Extract the [x, y] coordinate from the center of the cell holding the provided text.  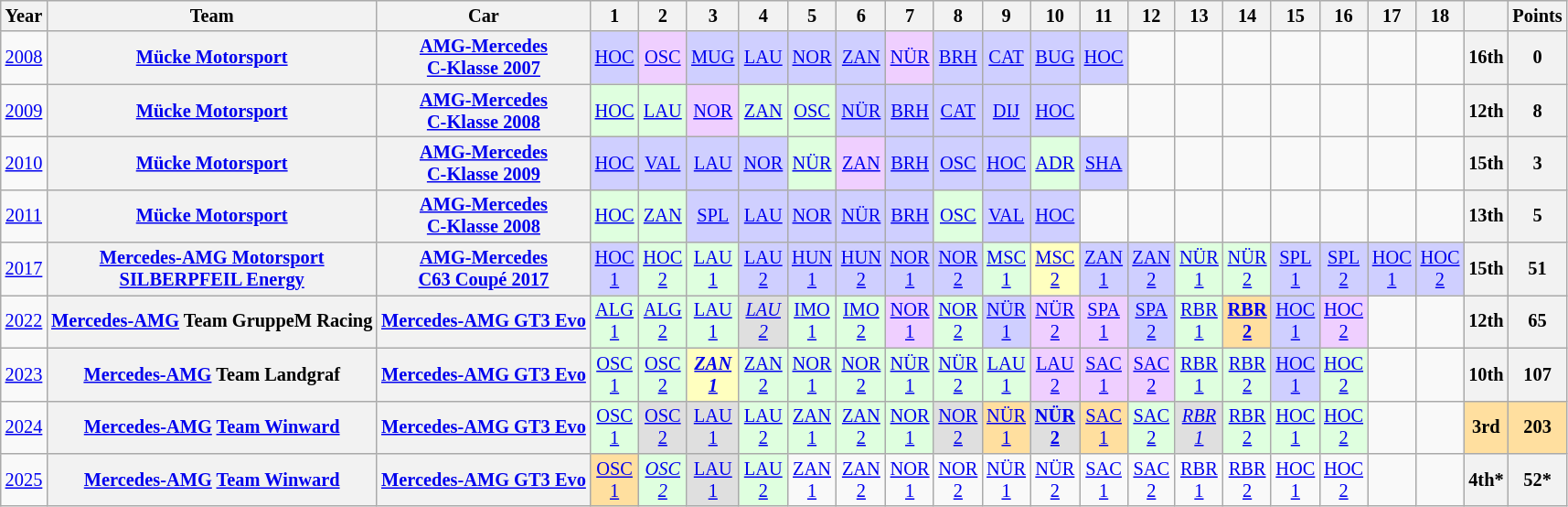
18 [1441, 16]
2017 [24, 269]
2024 [24, 427]
13th [1486, 216]
SHA [1104, 163]
9 [1006, 16]
3rd [1486, 427]
Mercedes-AMG Team Landgraf [212, 374]
Car [484, 16]
4 [763, 16]
2023 [24, 374]
10 [1055, 16]
SPA1 [1104, 321]
ALG2 [662, 321]
Mercedes-AMG MotorsportSILBERPFEIL Energy [212, 269]
Mercedes-AMG Team GruppeM Racing [212, 321]
2011 [24, 216]
2025 [24, 480]
2008 [24, 58]
203 [1538, 427]
IMO2 [861, 321]
11 [1104, 16]
MSC1 [1006, 269]
AMG-MercedesC63 Coupé 2017 [484, 269]
ALG1 [614, 321]
51 [1538, 269]
DIJ [1006, 111]
2010 [24, 163]
SPL [713, 216]
16 [1344, 16]
12 [1151, 16]
AMG-MercedesC-Klasse 2009 [484, 163]
2009 [24, 111]
16th [1486, 58]
107 [1538, 374]
MSC2 [1055, 269]
MUG [713, 58]
ADR [1055, 163]
6 [861, 16]
SPA2 [1151, 321]
65 [1538, 321]
17 [1392, 16]
SPL1 [1295, 269]
2022 [24, 321]
4th* [1486, 480]
2 [662, 16]
BUG [1055, 58]
Team [212, 16]
IMO1 [812, 321]
7 [911, 16]
HUN1 [812, 269]
SPL2 [1344, 269]
Year [24, 16]
14 [1247, 16]
AMG-MercedesC-Klasse 2007 [484, 58]
52* [1538, 480]
HUN2 [861, 269]
13 [1200, 16]
Points [1538, 16]
15 [1295, 16]
10th [1486, 374]
0 [1538, 58]
1 [614, 16]
